Capture the cell that displays the provided text and extract its (X, Y) central coordinate. 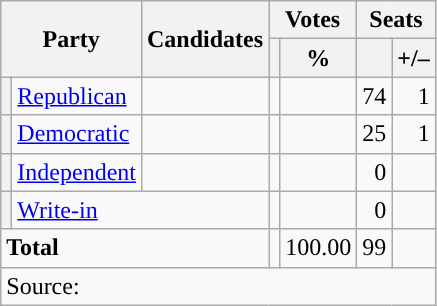
100.00 (318, 248)
Total (135, 248)
Source: (218, 286)
Candidates (204, 39)
Votes (313, 20)
+/– (414, 58)
Seats (396, 20)
74 (374, 96)
Republican (77, 96)
Write-in (140, 210)
Party (72, 39)
99 (374, 248)
Democratic (77, 134)
Independent (77, 172)
25 (374, 134)
% (318, 58)
